Provide the [X, Y] coordinate of the cell's center where the given text is located.  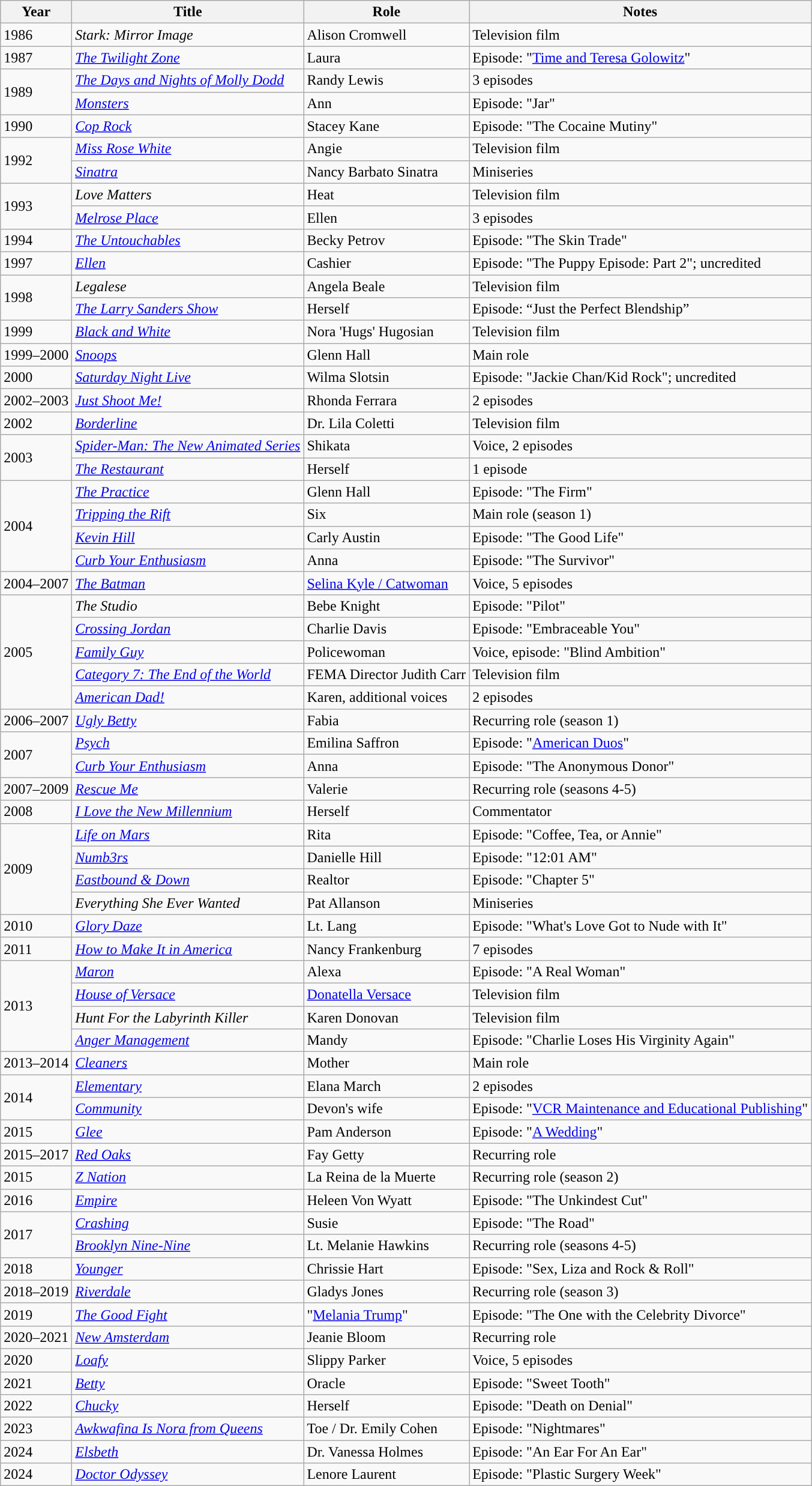
Episode: "Coffee, Tea, or Annie" [640, 835]
Empire [188, 1200]
2013 [36, 1006]
Episode: "The One with the Celebrity Divorce" [640, 1314]
Nancy Frankenburg [386, 949]
Episode: "The Unkindest Cut" [640, 1200]
Episode: "A Wedding" [640, 1132]
Miss Rose White [188, 149]
Riverdale [188, 1291]
Laura [386, 58]
2003 [36, 458]
Selina Kyle / Catwoman [386, 583]
Episode: "The Good Life" [640, 537]
Brooklyn Nine-Nine [188, 1246]
Hunt For the Labyrinth Killer [188, 1018]
The Twilight Zone [188, 58]
7 episodes [640, 949]
Notes [640, 12]
The Restaurant [188, 469]
Wilma Slotsin [386, 378]
Saturday Night Live [188, 378]
2000 [36, 378]
Title [188, 12]
1986 [36, 35]
Red Oaks [188, 1155]
How to Make It in America [188, 949]
Role [386, 12]
Charlie Davis [386, 629]
Betty [188, 1383]
Glee [188, 1132]
Cleaners [188, 1063]
2020 [36, 1360]
Lenore Laurent [386, 1475]
Angela Beale [386, 286]
Anger Management [188, 1041]
Maron [188, 971]
Glory Daze [188, 926]
The Studio [188, 606]
Community [188, 1109]
Episode: "American Duos" [640, 743]
Numb3rs [188, 857]
Nancy Barbato Sinatra [386, 172]
Karen, additional voices [386, 698]
Episode: "An Ear For An Ear" [640, 1452]
Ann [386, 103]
Episode: "Sex, Liza and Rock & Roll" [640, 1269]
1998 [36, 298]
2007 [36, 755]
Love Matters [188, 195]
Karen Donovan [386, 1018]
Main role (season 1) [640, 515]
2006–2007 [36, 720]
2018–2019 [36, 1291]
Episode: "VCR Maintenance and Educational Publishing" [640, 1109]
Episode: "Plastic Surgery Week" [640, 1475]
2013–2014 [36, 1063]
New Amsterdam [188, 1337]
Lt. Lang [386, 926]
Heleen Von Wyatt [386, 1200]
Elsbeth [188, 1452]
Susie [386, 1223]
Episode: "Time and Teresa Golowitz" [640, 58]
Kevin Hill [188, 537]
The Batman [188, 583]
2021 [36, 1383]
Angie [386, 149]
Spider-Man: The New Animated Series [188, 446]
Episode: "Jackie Chan/Kid Rock"; uncredited [640, 378]
Recurring role (season 2) [640, 1177]
Mother [386, 1063]
Pat Allanson [386, 903]
1997 [36, 263]
2020–2021 [36, 1337]
Family Guy [188, 651]
The Good Fight [188, 1314]
Ugly Betty [188, 720]
American Dad! [188, 698]
Dr. Vanessa Holmes [386, 1452]
Cop Rock [188, 126]
Fay Getty [386, 1155]
1 episode [640, 469]
Loafy [188, 1360]
2002 [36, 423]
Jeanie Bloom [386, 1337]
Rita [386, 835]
1992 [36, 160]
Episode: "The Puppy Episode: Part 2"; uncredited [640, 263]
Snoops [188, 355]
Becky Petrov [386, 240]
Chucky [188, 1406]
Category 7: The End of the World [188, 675]
Psych [188, 743]
Z Nation [188, 1177]
Emilina Saffron [386, 743]
Everything She Ever Wanted [188, 903]
Recurring role (season 1) [640, 720]
Crossing Jordan [188, 629]
The Practice [188, 492]
The Untouchables [188, 240]
1999 [36, 332]
Dr. Lila Coletti [386, 423]
Episode: "Nightmares" [640, 1429]
Episode: "The Skin Trade" [640, 240]
2009 [36, 869]
Realtor [386, 880]
Carly Austin [386, 537]
"Melania Trump" [386, 1314]
Black and White [188, 332]
Voice, episode: "Blind Ambition" [640, 651]
Episode: "The Survivor" [640, 560]
1990 [36, 126]
Six [386, 515]
Episode: "Pilot" [640, 606]
2017 [36, 1234]
2018 [36, 1269]
Borderline [188, 423]
Just Shoot Me! [188, 400]
Heat [386, 195]
1994 [36, 240]
Rhonda Ferrara [386, 400]
Episode: "A Real Woman" [640, 971]
Episode: "The Anonymous Donor" [640, 766]
Episode: "What's Love Got to Nude with It" [640, 926]
Legalese [188, 286]
Fabia [386, 720]
Episode: "The Firm" [640, 492]
Tripping the Rift [188, 515]
Slippy Parker [386, 1360]
Monsters [188, 103]
Toe / Dr. Emily Cohen [386, 1429]
Episode: “Just the Perfect Blendship” [640, 309]
Commentator [640, 812]
Episode: "Jar" [640, 103]
2005 [36, 651]
Episode: "The Cocaine Mutiny" [640, 126]
Episode: "The Road" [640, 1223]
Voice, 2 episodes [640, 446]
Policewoman [386, 651]
Shikata [386, 446]
2002–2003 [36, 400]
Bebe Knight [386, 606]
2022 [36, 1406]
2004 [36, 526]
Oracle [386, 1383]
Stark: Mirror Image [188, 35]
Gladys Jones [386, 1291]
Recurring role (season 3) [640, 1291]
Stacey Kane [386, 126]
Pam Anderson [386, 1132]
The Larry Sanders Show [188, 309]
Episode: "Embraceable You" [640, 629]
Elana March [386, 1086]
2014 [36, 1098]
La Reina de la Muerte [386, 1177]
Mandy [386, 1041]
Danielle Hill [386, 857]
Episode: "Chapter 5" [640, 880]
2004–2007 [36, 583]
FEMA Director Judith Carr [386, 675]
Lt. Melanie Hawkins [386, 1246]
Doctor Odyssey [188, 1475]
Alison Cromwell [386, 35]
1993 [36, 206]
Younger [188, 1269]
1989 [36, 92]
Episode: "Sweet Tooth" [640, 1383]
Donatella Versace [386, 994]
Eastbound & Down [188, 880]
Episode: "Death on Denial" [640, 1406]
1999–2000 [36, 355]
Melrose Place [188, 217]
Chrissie Hart [386, 1269]
Awkwafina Is Nora from Queens [188, 1429]
The Days and Nights of Molly Dodd [188, 80]
2011 [36, 949]
Crashing [188, 1223]
Elementary [188, 1086]
House of Versace [188, 994]
Rescue Me [188, 789]
2015–2017 [36, 1155]
Sinatra [188, 172]
2016 [36, 1200]
2019 [36, 1314]
2008 [36, 812]
Randy Lewis [386, 80]
Episode: "Charlie Loses His Virginity Again" [640, 1041]
Nora 'Hugs' Hugosian [386, 332]
Devon's wife [386, 1109]
I Love the New Millennium [188, 812]
Episode: "12:01 AM" [640, 857]
2007–2009 [36, 789]
2023 [36, 1429]
1987 [36, 58]
2010 [36, 926]
Valerie [386, 789]
Year [36, 12]
Life on Mars [188, 835]
Alexa [386, 971]
Cashier [386, 263]
